Detect which cell encompasses the target text, then output its [X, Y] center coordinate. 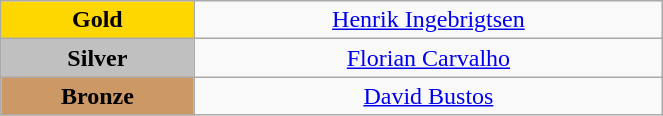
Gold [98, 20]
Henrik Ingebrigtsen [428, 20]
Bronze [98, 96]
David Bustos [428, 96]
Florian Carvalho [428, 58]
Silver [98, 58]
